Capture the cell that displays the provided text and extract its [X, Y] central coordinate. 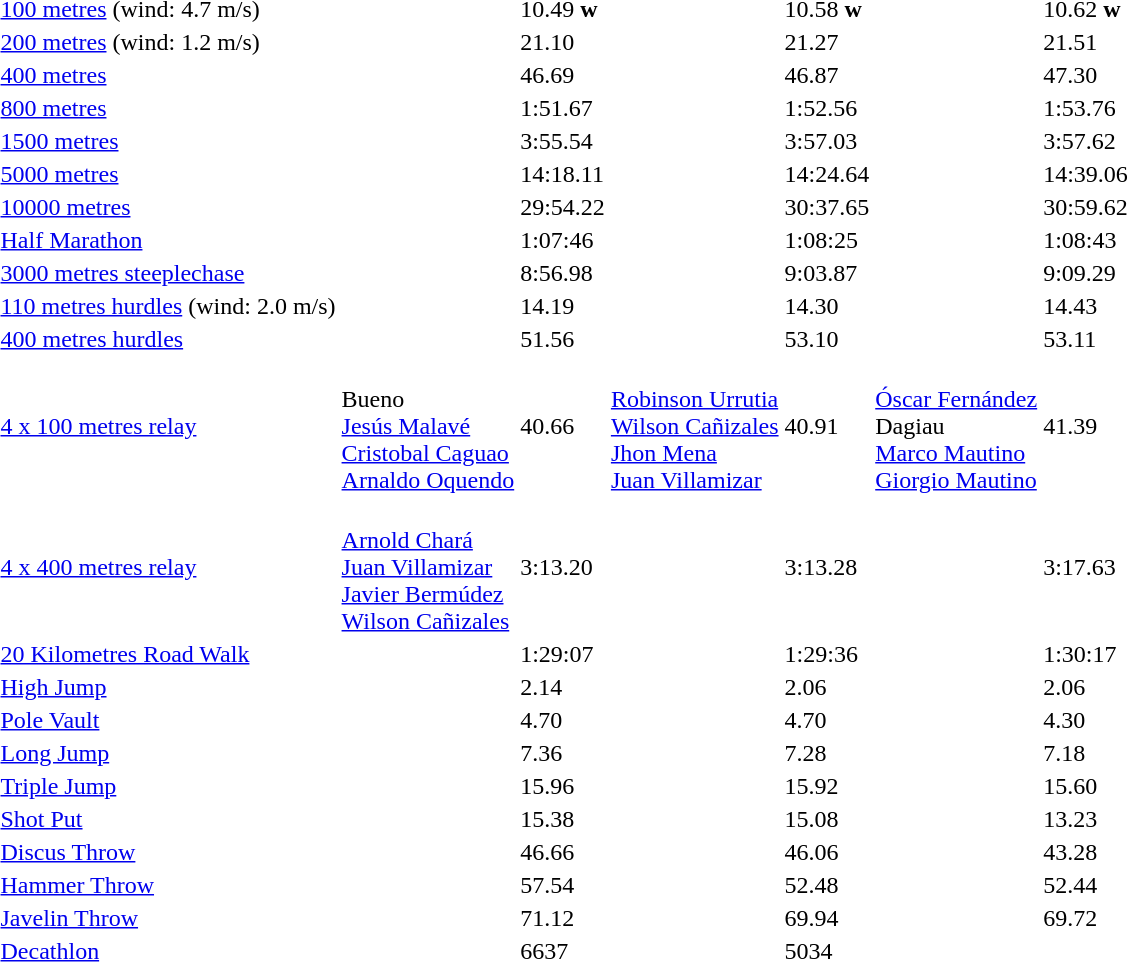
21.10 [563, 42]
3:13.20 [563, 567]
46.66 [563, 852]
Óscar FernándezDagiauMarco MautinoGiorgio Mautino [956, 426]
8:56.98 [563, 273]
15.38 [563, 819]
1:08:25 [827, 240]
52.48 [827, 885]
15.96 [563, 786]
40.91 [827, 426]
7.28 [827, 753]
1:29:36 [827, 654]
14:24.64 [827, 174]
1:29:07 [563, 654]
30:37.65 [827, 207]
69.94 [827, 918]
29:54.22 [563, 207]
57.54 [563, 885]
3:55.54 [563, 141]
9:03.87 [827, 273]
7.36 [563, 753]
15.92 [827, 786]
2.14 [563, 687]
1:52.56 [827, 108]
Robinson UrrutiaWilson CañizalesJhon MenaJuan Villamizar [694, 426]
1:07:46 [563, 240]
3:13.28 [827, 567]
2.06 [827, 687]
21.27 [827, 42]
46.87 [827, 75]
14.30 [827, 306]
14.19 [563, 306]
15.08 [827, 819]
40.66 [563, 426]
51.56 [563, 339]
53.10 [827, 339]
14:18.11 [563, 174]
46.69 [563, 75]
3:57.03 [827, 141]
BuenoJesús MalavéCristobal CaguaoArnaldo Oquendo [428, 426]
71.12 [563, 918]
Arnold CharáJuan VillamizarJavier BermúdezWilson Cañizales [428, 567]
46.06 [827, 852]
1:51.67 [563, 108]
